Identify which cell holds the provided text, then report its (x, y) central coordinate. 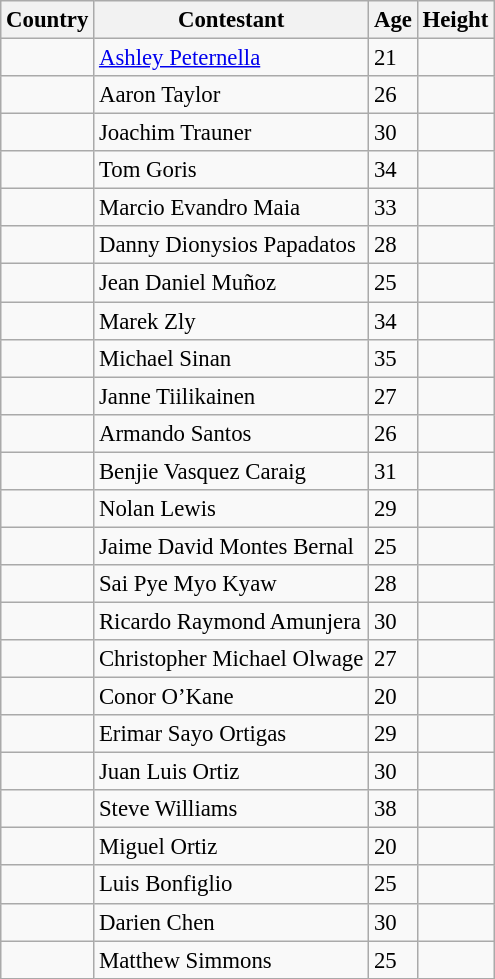
Erimar Sayo Ortigas (232, 734)
Sai Pye Myo Kyaw (232, 584)
Ricardo Raymond Amunjera (232, 621)
Miguel Ortiz (232, 847)
Steve Williams (232, 809)
Height (455, 20)
Contestant (232, 20)
Conor O’Kane (232, 697)
Janne Tiilikainen (232, 396)
Juan Luis Ortiz (232, 772)
Tom Goris (232, 170)
35 (394, 358)
33 (394, 208)
Luis Bonfiglio (232, 885)
Jean Daniel Muñoz (232, 283)
Aaron Taylor (232, 95)
Christopher Michael Olwage (232, 659)
Darien Chen (232, 922)
Michael Sinan (232, 358)
Danny Dionysios Papadatos (232, 245)
Joachim Trauner (232, 133)
Marek Zly (232, 321)
Benjie Vasquez Caraig (232, 471)
Ashley Peternella (232, 58)
Nolan Lewis (232, 509)
38 (394, 809)
Marcio Evandro Maia (232, 208)
Matthew Simmons (232, 960)
Jaime David Montes Bernal (232, 546)
31 (394, 471)
Country (48, 20)
Age (394, 20)
Armando Santos (232, 433)
21 (394, 58)
